Return the [x, y] coordinate for the center point of the cell that contains the specified text.  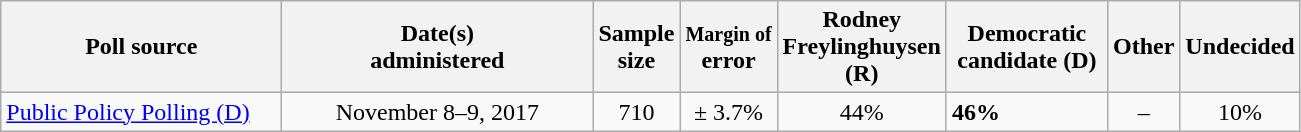
Other [1143, 47]
Date(s)administered [438, 47]
Public Policy Polling (D) [142, 112]
Undecided [1240, 47]
Democraticcandidate (D) [1026, 47]
November 8–9, 2017 [438, 112]
Poll source [142, 47]
RodneyFreylinghuysen (R) [862, 47]
44% [862, 112]
10% [1240, 112]
Samplesize [636, 47]
Margin oferror [728, 47]
46% [1026, 112]
710 [636, 112]
± 3.7% [728, 112]
– [1143, 112]
